Return the [X, Y] coordinate for the center point of the cell that contains the specified text.  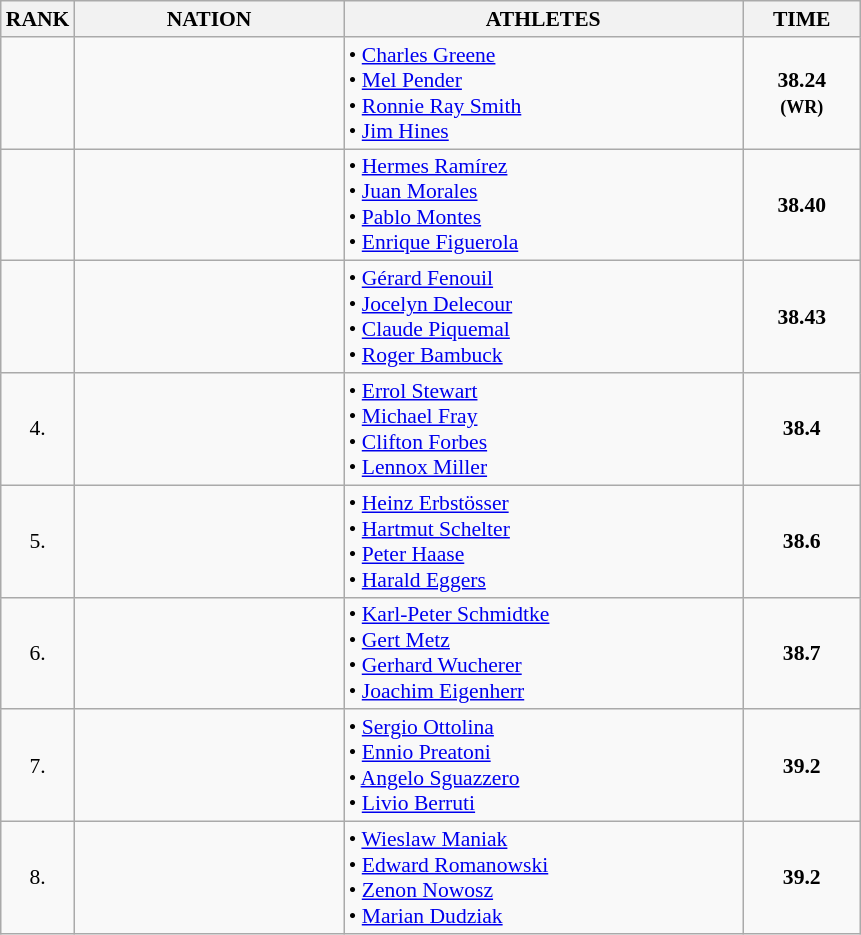
• Charles Greene• Mel Pender• Ronnie Ray Smith• Jim Hines [544, 93]
38.43 [802, 317]
• Hermes Ramírez• Juan Morales• Pablo Montes• Enrique Figuerola [544, 205]
38.40 [802, 205]
6. [38, 653]
• Wieslaw Maniak• Edward Romanowski• Zenon Nowosz• Marian Dudziak [544, 878]
38.4 [802, 429]
38.6 [802, 541]
8. [38, 878]
RANK [38, 19]
NATION [208, 19]
5. [38, 541]
7. [38, 766]
38.24(WR) [802, 93]
• Sergio Ottolina• Ennio Preatoni• Angelo Sguazzero• Livio Berruti [544, 766]
38.7 [802, 653]
TIME [802, 19]
• Errol Stewart• Michael Fray• Clifton Forbes• Lennox Miller [544, 429]
• Karl-Peter Schmidtke• Gert Metz• Gerhard Wucherer• Joachim Eigenherr [544, 653]
ATHLETES [544, 19]
• Gérard Fenouil• Jocelyn Delecour• Claude Piquemal• Roger Bambuck [544, 317]
• Heinz Erbstösser• Hartmut Schelter• Peter Haase• Harald Eggers [544, 541]
4. [38, 429]
